Find where the given text appears and provide that cell's center as (X, Y) coordinate. 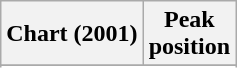
Peakposition (189, 34)
Chart (2001) (72, 34)
